Capture the cell that displays the provided text and extract its [x, y] central coordinate. 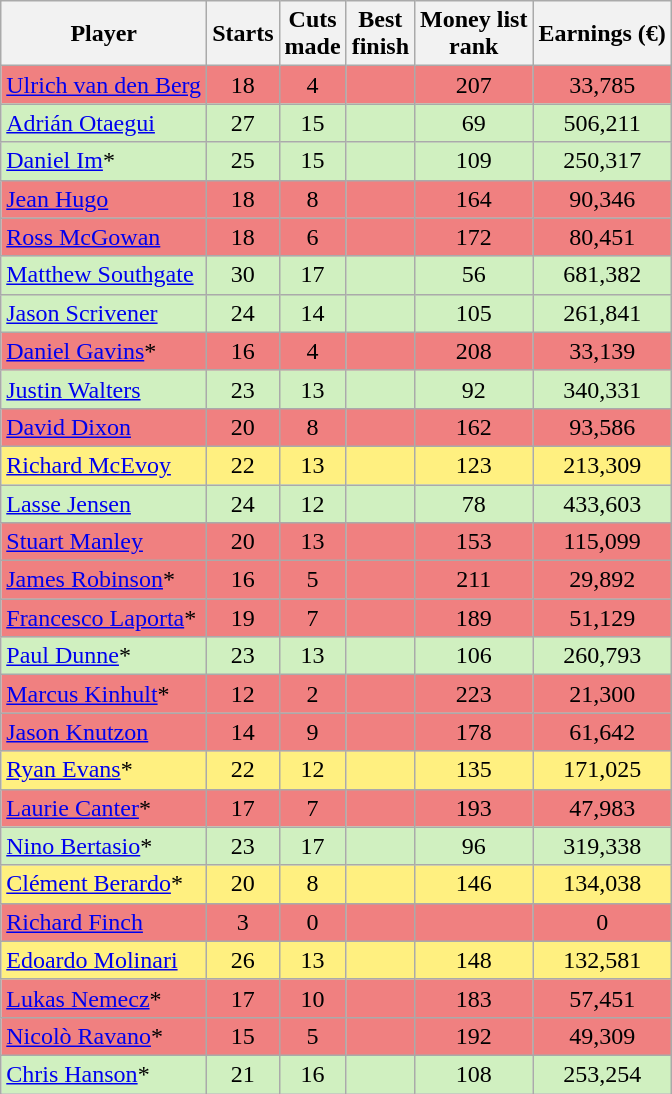
340,331 [602, 389]
33,139 [602, 351]
30 [243, 275]
164 [474, 199]
192 [474, 1036]
21 [243, 1074]
Jason Knutzon [104, 732]
Earnings (€) [602, 34]
506,211 [602, 123]
Ryan Evans* [104, 770]
49,309 [602, 1036]
Jean Hugo [104, 199]
27 [243, 123]
47,983 [602, 808]
25 [243, 161]
132,581 [602, 960]
207 [474, 85]
61,642 [602, 732]
Daniel Gavins* [104, 351]
153 [474, 542]
Richard McEvoy [104, 465]
261,841 [602, 313]
213,309 [602, 465]
10 [312, 998]
146 [474, 884]
David Dixon [104, 427]
Ulrich van den Berg [104, 85]
123 [474, 465]
135 [474, 770]
189 [474, 618]
162 [474, 427]
178 [474, 732]
Adrián Otaegui [104, 123]
Paul Dunne* [104, 656]
26 [243, 960]
Nino Bertasio* [104, 846]
Cutsmade [312, 34]
Player [104, 34]
Bestfinish [380, 34]
433,603 [602, 503]
Richard Finch [104, 922]
57,451 [602, 998]
Laurie Canter* [104, 808]
115,099 [602, 542]
Chris Hanson* [104, 1074]
Daniel Im* [104, 161]
Ross McGowan [104, 237]
56 [474, 275]
3 [243, 922]
193 [474, 808]
9 [312, 732]
319,338 [602, 846]
29,892 [602, 580]
208 [474, 351]
21,300 [602, 694]
33,785 [602, 85]
90,346 [602, 199]
105 [474, 313]
134,038 [602, 884]
Justin Walters [104, 389]
Edoardo Molinari [104, 960]
2 [312, 694]
Nicolò Ravano* [104, 1036]
681,382 [602, 275]
Matthew Southgate [104, 275]
211 [474, 580]
Clément Berardo* [104, 884]
93,586 [602, 427]
253,254 [602, 1074]
108 [474, 1074]
Stuart Manley [104, 542]
183 [474, 998]
Money listrank [474, 34]
148 [474, 960]
106 [474, 656]
172 [474, 237]
51,129 [602, 618]
80,451 [602, 237]
69 [474, 123]
6 [312, 237]
Marcus Kinhult* [104, 694]
260,793 [602, 656]
Jason Scrivener [104, 313]
92 [474, 389]
Lasse Jensen [104, 503]
Starts [243, 34]
96 [474, 846]
Francesco Laporta* [104, 618]
171,025 [602, 770]
109 [474, 161]
78 [474, 503]
250,317 [602, 161]
223 [474, 694]
Lukas Nemecz* [104, 998]
James Robinson* [104, 580]
19 [243, 618]
